Scan for the cell matching the given text and deliver its (X, Y) coordinate at center. 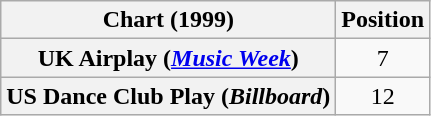
7 (383, 58)
UK Airplay (Music Week) (168, 58)
Position (383, 20)
US Dance Club Play (Billboard) (168, 96)
Chart (1999) (168, 20)
12 (383, 96)
